Find where the given text appears and provide that cell's center as [x, y] coordinate. 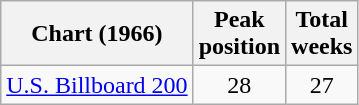
Peakposition [239, 34]
Chart (1966) [97, 34]
Totalweeks [322, 34]
28 [239, 85]
U.S. Billboard 200 [97, 85]
27 [322, 85]
